Output the (X, Y) coordinate of the center of the cell containing the given text.  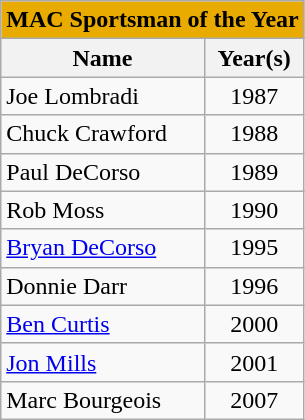
Name (102, 58)
Rob Moss (102, 210)
2000 (254, 324)
1989 (254, 172)
2001 (254, 362)
Jon Mills (102, 362)
Bryan DeCorso (102, 248)
Ben Curtis (102, 324)
Donnie Darr (102, 286)
Paul DeCorso (102, 172)
Marc Bourgeois (102, 400)
1987 (254, 96)
2007 (254, 400)
Joe Lombradi (102, 96)
1988 (254, 134)
1995 (254, 248)
1990 (254, 210)
Year(s) (254, 58)
1996 (254, 286)
Chuck Crawford (102, 134)
MAC Sportsman of the Year (152, 20)
